Locate the cell with the specified text and output its (X, Y) center coordinate. 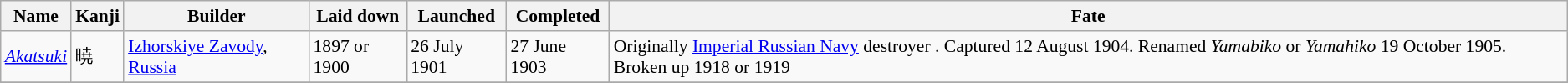
Fate (1089, 16)
暁 (97, 57)
26 July 1901 (457, 57)
Laid down (358, 16)
1897 or 1900 (358, 57)
Kanji (97, 16)
Name (36, 16)
27 June 1903 (557, 57)
Completed (557, 16)
Akatsuki (36, 57)
Originally Imperial Russian Navy destroyer . Captured 12 August 1904. Renamed Yamabiko or Yamahiko 19 October 1905. Broken up 1918 or 1919 (1089, 57)
Builder (216, 16)
Launched (457, 16)
Izhorskiye Zavody, Russia (216, 57)
